Determine the (X, Y) coordinate at the center of the cell enclosing the given text.  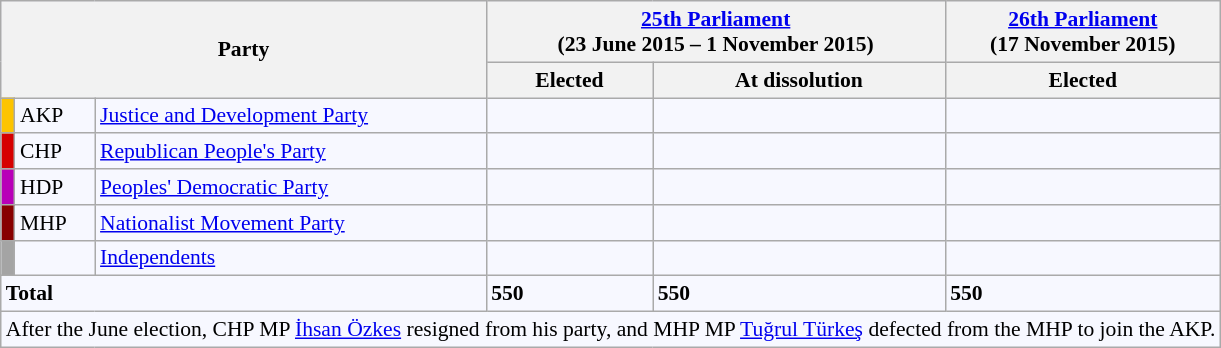
AKP (55, 116)
Total (244, 294)
Republican People's Party (290, 152)
CHP (55, 152)
Justice and Development Party (290, 116)
MHP (55, 223)
Independents (290, 258)
Party (244, 50)
At dissolution (800, 80)
HDP (55, 187)
Nationalist Movement Party (290, 223)
25th Parliament(23 June 2015 – 1 November 2015) (716, 32)
26th Parliament(17 November 2015) (1082, 32)
Peoples' Democratic Party (290, 187)
After the June election, CHP MP İhsan Özkes resigned from his party, and MHP MP Tuğrul Türkeş defected from the MHP to join the AKP. (611, 330)
